Return (x, y) of the center of cell containing provided text 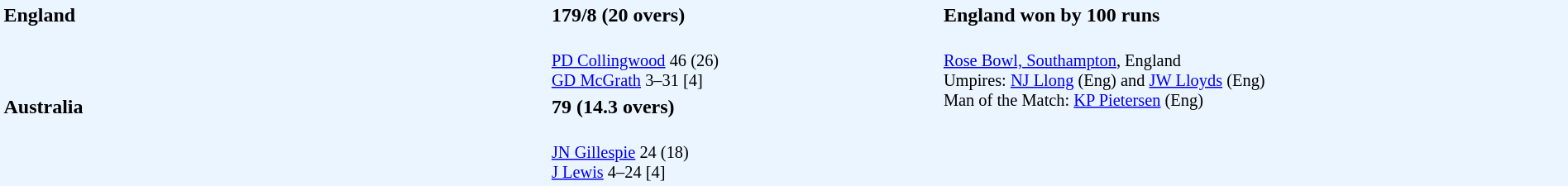
Australia (275, 139)
JN Gillespie 24 (18) J Lewis 4–24 [4] (744, 152)
England (275, 47)
79 (14.3 overs) (744, 107)
Rose Bowl, Southampton, England Umpires: NJ Llong (Eng) and JW Lloyds (Eng) Man of the Match: KP Pietersen (Eng) (1254, 107)
England won by 100 runs (1254, 15)
PD Collingwood 46 (26) GD McGrath 3–31 [4] (744, 61)
179/8 (20 overs) (744, 15)
